For the text-containing cell, return its midpoint in (x, y) coordinate format. 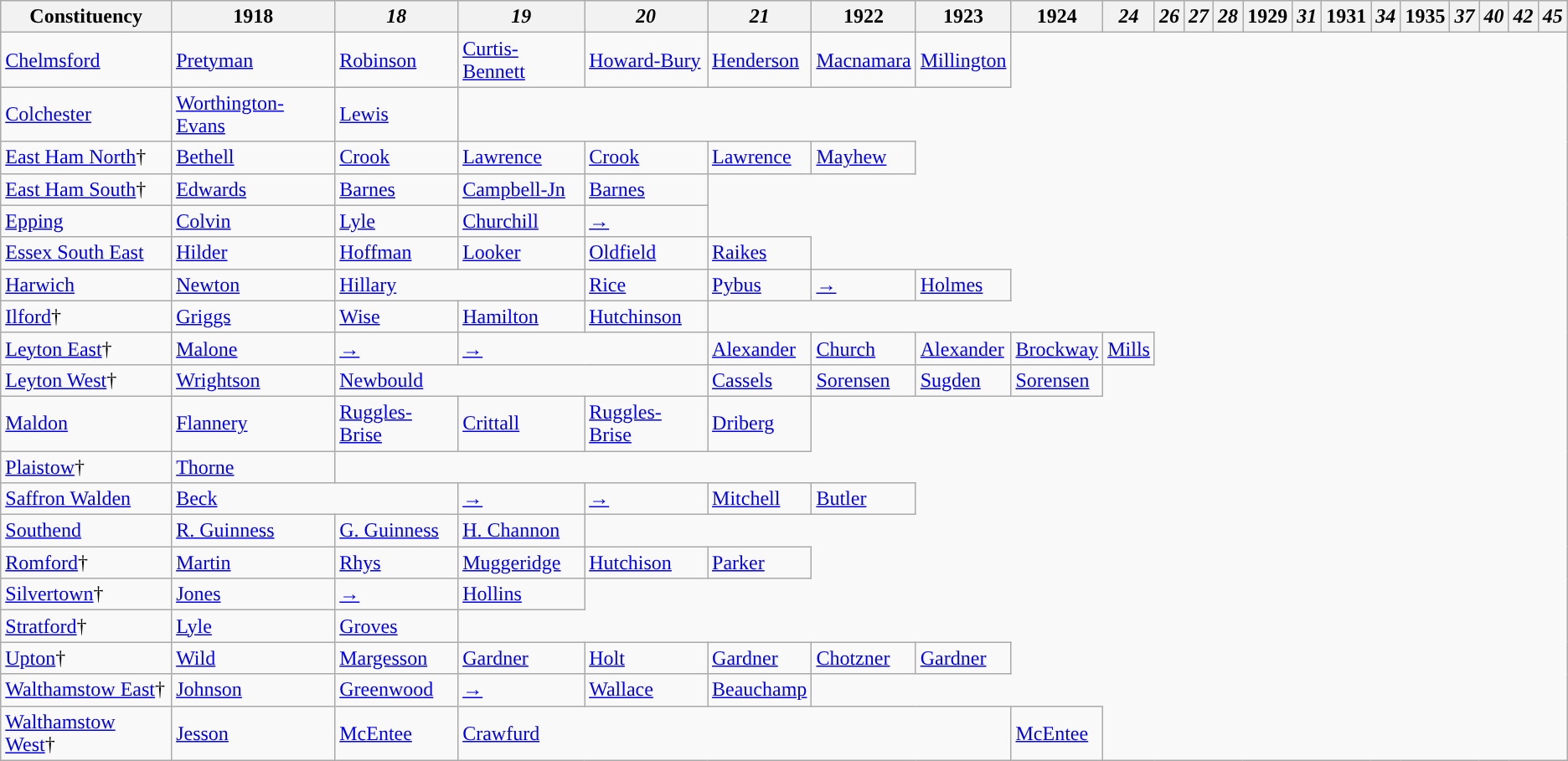
Maldon (86, 424)
Hollins (521, 594)
Saffron Walden (86, 499)
Worthington-Evans (253, 114)
1924 (1057, 17)
Margesson (397, 658)
40 (1494, 17)
Leyton West† (86, 380)
Essex South East (86, 253)
Colchester (86, 114)
Newbould (521, 380)
20 (647, 17)
Muggeridge (521, 563)
Leyton East† (86, 348)
1935 (1426, 17)
37 (1464, 17)
Colvin (253, 221)
Thorne (253, 466)
Hilder (253, 253)
Churchill (521, 221)
1929 (1268, 17)
Raikes (760, 253)
Holt (647, 658)
Parker (760, 563)
Sugden (963, 380)
Driberg (760, 424)
Brockway (1057, 348)
Hillary (460, 285)
Walthamstow West† (86, 733)
34 (1385, 17)
Campbell-Jn (521, 189)
Looker (521, 253)
Beauchamp (760, 690)
Oldfield (647, 253)
Martin (253, 563)
Plaistow† (86, 466)
Southend (86, 531)
Wrightson (253, 380)
Wallace (647, 690)
Beck (315, 499)
Crittall (521, 424)
Edwards (253, 189)
East Ham South† (86, 189)
Flannery (253, 424)
Romford† (86, 563)
Millington (963, 60)
1923 (963, 17)
Henderson (760, 60)
Griggs (253, 316)
Mayhew (864, 157)
Upton† (86, 658)
Rhys (397, 563)
Greenwood (397, 690)
Church (864, 348)
R. Guinness (253, 531)
Hutchinson (647, 316)
28 (1228, 17)
Bethell (253, 157)
East Ham North† (86, 157)
18 (397, 17)
Stratford† (86, 626)
Johnson (253, 690)
Jesson (253, 733)
Walthamstow East† (86, 690)
Ilford† (86, 316)
Lewis (397, 114)
19 (521, 17)
Mills (1129, 348)
26 (1169, 17)
42 (1523, 17)
Robinson (397, 60)
1918 (253, 17)
Newton (253, 285)
1922 (864, 17)
Epping (86, 221)
Silvertown† (86, 594)
Curtis-Bennett (521, 60)
G. Guinness (397, 531)
21 (760, 17)
Butler (864, 499)
Hutchison (647, 563)
24 (1129, 17)
Chelmsford (86, 60)
Pretyman (253, 60)
Jones (253, 594)
Harwich (86, 285)
Holmes (963, 285)
1931 (1347, 17)
Constituency (86, 17)
Hoffman (397, 253)
45 (1553, 17)
H. Channon (521, 531)
Wise (397, 316)
Groves (397, 626)
Pybus (760, 285)
Malone (253, 348)
Macnamara (864, 60)
Mitchell (760, 499)
31 (1307, 17)
27 (1198, 17)
Rice (647, 285)
Hamilton (521, 316)
Cassels (760, 380)
Chotzner (864, 658)
Crawfurd (735, 733)
Wild (253, 658)
Howard-Bury (647, 60)
